Detect which cell encompasses the target text, then output its [X, Y] center coordinate. 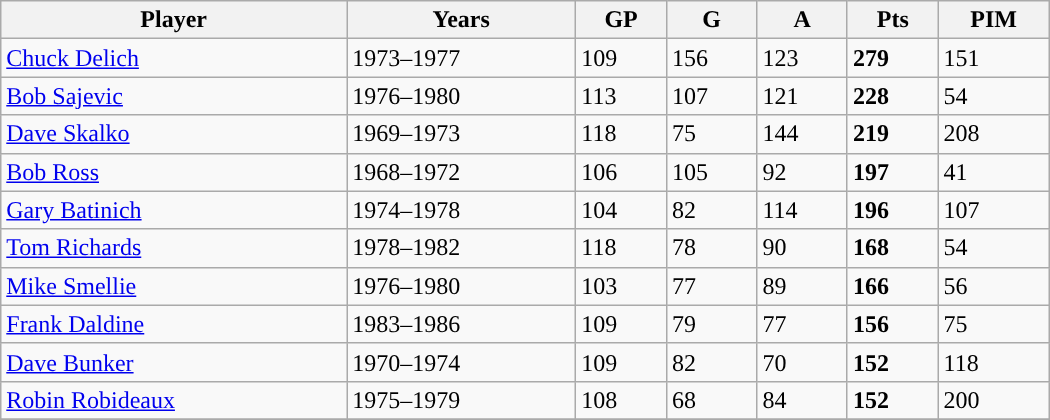
PIM [994, 20]
1970–1974 [462, 362]
89 [802, 286]
228 [892, 96]
1973–1977 [462, 58]
106 [622, 172]
123 [802, 58]
Bob Sajevic [174, 96]
Tom Richards [174, 248]
166 [892, 286]
Chuck Delich [174, 58]
108 [622, 400]
92 [802, 172]
151 [994, 58]
1975–1979 [462, 400]
56 [994, 286]
Bob Ross [174, 172]
279 [892, 58]
G [712, 20]
168 [892, 248]
A [802, 20]
1968–1972 [462, 172]
197 [892, 172]
144 [802, 134]
114 [802, 210]
GP [622, 20]
1969–1973 [462, 134]
104 [622, 210]
Years [462, 20]
84 [802, 400]
Robin Robideaux [174, 400]
41 [994, 172]
1978–1982 [462, 248]
113 [622, 96]
1983–1986 [462, 324]
105 [712, 172]
1974–1978 [462, 210]
103 [622, 286]
70 [802, 362]
79 [712, 324]
Gary Batinich [174, 210]
208 [994, 134]
Frank Daldine [174, 324]
Player [174, 20]
Mike Smellie [174, 286]
78 [712, 248]
Pts [892, 20]
219 [892, 134]
Dave Skalko [174, 134]
90 [802, 248]
Dave Bunker [174, 362]
121 [802, 96]
200 [994, 400]
196 [892, 210]
68 [712, 400]
